Provide the [x, y] coordinate of the cell's center where the given text is located.  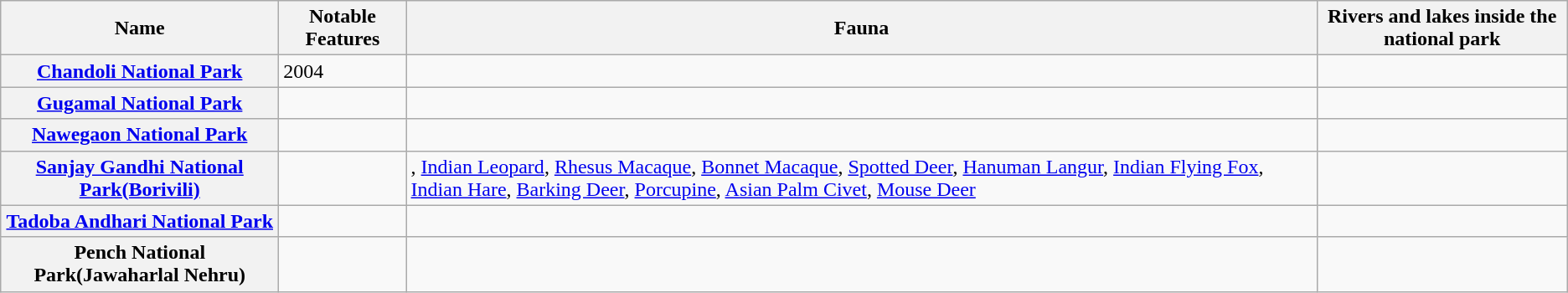
Pench National Park(Jawaharlal Nehru) [140, 265]
Rivers and lakes inside the national park [1442, 28]
Gugamal National Park [140, 103]
Fauna [861, 28]
Name [140, 28]
Notable Features [343, 28]
2004 [343, 71]
Nawegaon National Park [140, 135]
Tadoba Andhari National Park [140, 221]
Chandoli National Park [140, 71]
Sanjay Gandhi National Park(Borivili) [140, 177]
